Search for the cell housing the specified text and yield its (X, Y) center coordinate. 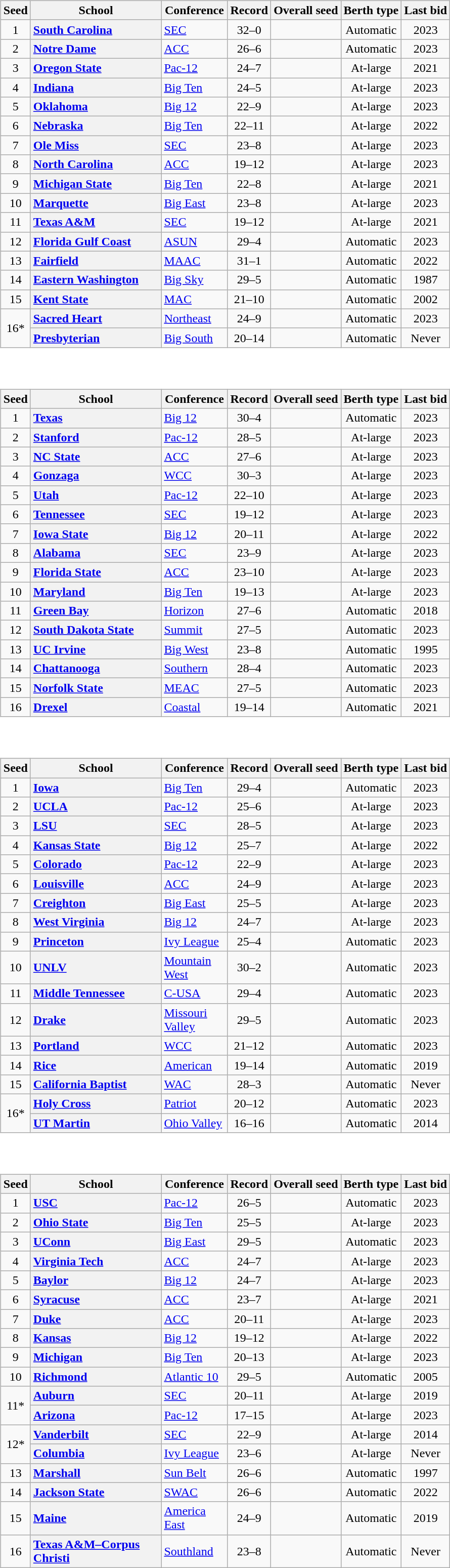
Sacred Heart (96, 318)
Columbia (96, 1454)
1995 (426, 649)
21–12 (249, 1046)
31–1 (249, 261)
32–0 (249, 29)
Southland (194, 1551)
Southern (194, 669)
Tennessee (96, 514)
20–14 (249, 338)
UConn (96, 1242)
Oregon State (96, 68)
Fairfield (96, 261)
UNLV (96, 968)
25–6 (249, 807)
Nebraska (96, 126)
30–4 (249, 418)
Drexel (96, 707)
Richmond (96, 1377)
25–7 (249, 845)
Marquette (96, 203)
Eastern Washington (96, 280)
Kansas State (96, 845)
Princeton (96, 941)
Texas A&M (96, 222)
California Baptist (96, 1084)
Middle Tennessee (96, 994)
UCLA (96, 807)
24–5 (249, 88)
South Carolina (96, 29)
Florida State (96, 572)
Summit (194, 630)
Notre Dame (96, 49)
Michigan (96, 1357)
22–8 (249, 184)
LSU (96, 826)
Colorado (96, 864)
Big Sky (194, 280)
25–4 (249, 941)
11* (15, 1406)
Patriot (194, 1103)
South Dakota State (96, 630)
Marshall (96, 1473)
Oklahoma (96, 107)
Iowa State (96, 533)
Norfolk State (96, 688)
22–10 (249, 495)
MEAC (194, 688)
16–16 (249, 1123)
Alabama (96, 553)
Texas A&M–Corpus Christi (96, 1551)
Duke (96, 1318)
Green Bay (96, 611)
23–7 (249, 1299)
America East (194, 1518)
21–10 (249, 299)
20–13 (249, 1357)
Atlantic 10 (194, 1377)
Missouri Valley (194, 1019)
19–13 (249, 592)
NC State (96, 457)
2018 (426, 611)
Arizona (96, 1415)
MAC (194, 299)
Virginia Tech (96, 1261)
Mountain West (194, 968)
Big South (194, 338)
Ole Miss (96, 145)
Ohio Valley (194, 1123)
Presbyterian (96, 338)
26–5 (249, 1203)
Jackson State (96, 1492)
Big West (194, 649)
23–10 (249, 572)
Michigan State (96, 184)
USC (96, 1203)
Louisville (96, 884)
Kansas (96, 1338)
MAAC (194, 261)
Maine (96, 1518)
Sun Belt (194, 1473)
Auburn (96, 1396)
2005 (426, 1377)
1997 (426, 1473)
28–4 (249, 669)
Vanderbilt (96, 1434)
Horizon (194, 611)
Creighton (96, 903)
Drake (96, 1019)
Stanford (96, 437)
Utah (96, 495)
17–15 (249, 1415)
UT Martin (96, 1123)
Gonzaga (96, 476)
1987 (426, 280)
Rice (96, 1065)
UC Irvine (96, 649)
Maryland (96, 592)
Portland (96, 1046)
23–6 (249, 1454)
WAC (194, 1084)
C-USA (194, 994)
Northeast (194, 318)
SWAC (194, 1492)
Chattanooga (96, 669)
Syracuse (96, 1299)
Holy Cross (96, 1103)
22–11 (249, 126)
Iowa (96, 787)
12* (15, 1444)
Florida Gulf Coast (96, 241)
23–9 (249, 553)
30–2 (249, 968)
20–12 (249, 1103)
Coastal (194, 707)
ASUN (194, 241)
Texas (96, 418)
Kent State (96, 299)
American (194, 1065)
Baylor (96, 1280)
Ohio State (96, 1222)
30–3 (249, 476)
2002 (426, 299)
Indiana (96, 88)
North Carolina (96, 164)
28–3 (249, 1084)
West Virginia (96, 922)
